Locate the cell with the specified text and output its (x, y) center coordinate. 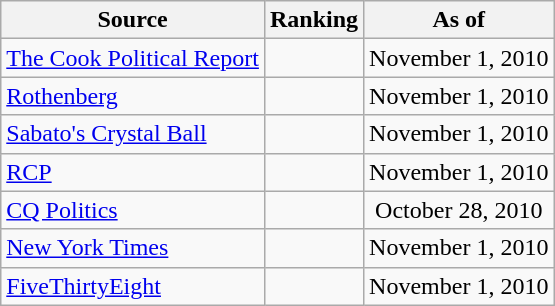
FiveThirtyEight (133, 286)
Source (133, 20)
RCP (133, 172)
Rothenberg (133, 96)
Ranking (314, 20)
Sabato's Crystal Ball (133, 134)
October 28, 2010 (459, 210)
CQ Politics (133, 210)
As of (459, 20)
The Cook Political Report (133, 58)
New York Times (133, 248)
